Search for the cell housing the specified text and yield its (x, y) center coordinate. 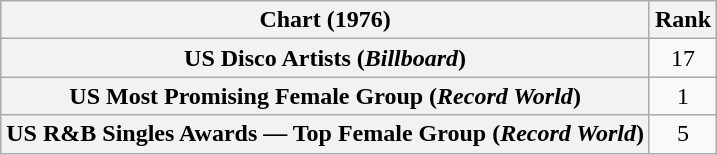
5 (682, 134)
1 (682, 96)
US Disco Artists (Billboard) (326, 58)
17 (682, 58)
US R&B Singles Awards — Top Female Group (Record World) (326, 134)
Rank (682, 20)
Chart (1976) (326, 20)
US Most Promising Female Group (Record World) (326, 96)
